Determine the [x, y] coordinate at the center of the cell enclosing the given text.  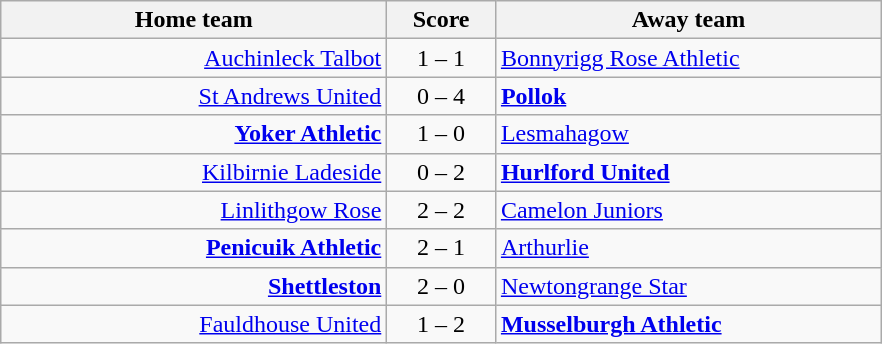
Kilbirnie Ladeside [194, 172]
Linlithgow Rose [194, 210]
2 – 2 [442, 210]
Hurlford United [688, 172]
1 – 2 [442, 324]
Bonnyrigg Rose Athletic [688, 58]
Score [442, 20]
Home team [194, 20]
0 – 2 [442, 172]
Lesmahagow [688, 134]
Newtongrange Star [688, 286]
Auchinleck Talbot [194, 58]
Pollok [688, 96]
0 – 4 [442, 96]
Shettleston [194, 286]
Musselburgh Athletic [688, 324]
Yoker Athletic [194, 134]
1 – 1 [442, 58]
Penicuik Athletic [194, 248]
1 – 0 [442, 134]
2 – 1 [442, 248]
2 – 0 [442, 286]
Fauldhouse United [194, 324]
Arthurlie [688, 248]
St Andrews United [194, 96]
Camelon Juniors [688, 210]
Away team [688, 20]
